Output the [X, Y] coordinate of the center of the cell containing the given text.  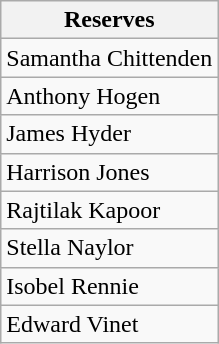
Anthony Hogen [110, 96]
Isobel Rennie [110, 286]
Samantha Chittenden [110, 58]
James Hyder [110, 134]
Rajtilak Kapoor [110, 210]
Stella Naylor [110, 248]
Harrison Jones [110, 172]
Edward Vinet [110, 324]
Reserves [110, 20]
